Extract the [x, y] coordinate from the center of the cell holding the provided text.  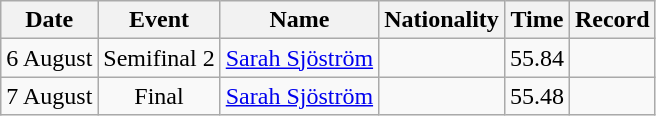
6 August [50, 58]
Date [50, 20]
7 August [50, 96]
Time [536, 20]
Event [159, 20]
Nationality [442, 20]
Record [612, 20]
55.48 [536, 96]
Semifinal 2 [159, 58]
Name [299, 20]
55.84 [536, 58]
Final [159, 96]
